Capture the cell that displays the provided text and extract its (x, y) central coordinate. 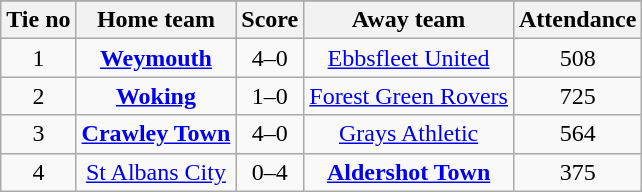
1 (38, 58)
508 (577, 58)
Tie no (38, 20)
Away team (409, 20)
0–4 (270, 172)
3 (38, 134)
2 (38, 96)
725 (577, 96)
1–0 (270, 96)
375 (577, 172)
Attendance (577, 20)
St Albans City (156, 172)
Woking (156, 96)
Ebbsfleet United (409, 58)
Home team (156, 20)
564 (577, 134)
Grays Athletic (409, 134)
4 (38, 172)
Weymouth (156, 58)
Score (270, 20)
Crawley Town (156, 134)
Aldershot Town (409, 172)
Forest Green Rovers (409, 96)
